Scan for the cell matching the given text and deliver its [x, y] coordinate at center. 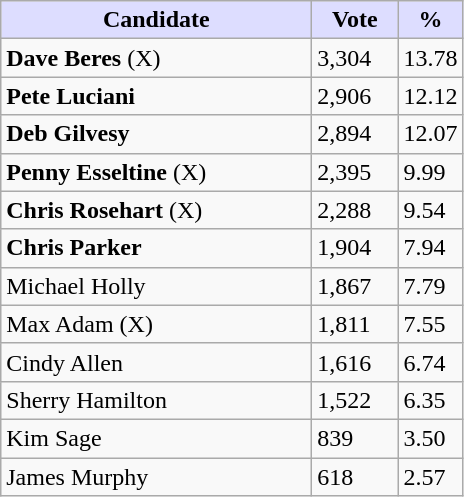
2,894 [355, 134]
Penny Esseltine (X) [156, 172]
839 [355, 438]
Candidate [156, 20]
3.50 [430, 438]
Deb Gilvesy [156, 134]
James Murphy [156, 477]
Kim Sage [156, 438]
1,811 [355, 324]
Chris Rosehart (X) [156, 210]
Pete Luciani [156, 96]
2,288 [355, 210]
7.55 [430, 324]
1,522 [355, 400]
2,395 [355, 172]
12.12 [430, 96]
13.78 [430, 58]
% [430, 20]
1,616 [355, 362]
7.79 [430, 286]
1,904 [355, 248]
7.94 [430, 248]
3,304 [355, 58]
12.07 [430, 134]
Sherry Hamilton [156, 400]
Dave Beres (X) [156, 58]
1,867 [355, 286]
618 [355, 477]
Chris Parker [156, 248]
9.99 [430, 172]
6.35 [430, 400]
Vote [355, 20]
2.57 [430, 477]
Michael Holly [156, 286]
2,906 [355, 96]
6.74 [430, 362]
Max Adam (X) [156, 324]
Cindy Allen [156, 362]
9.54 [430, 210]
